For the text-containing cell, return its midpoint in [x, y] coordinate format. 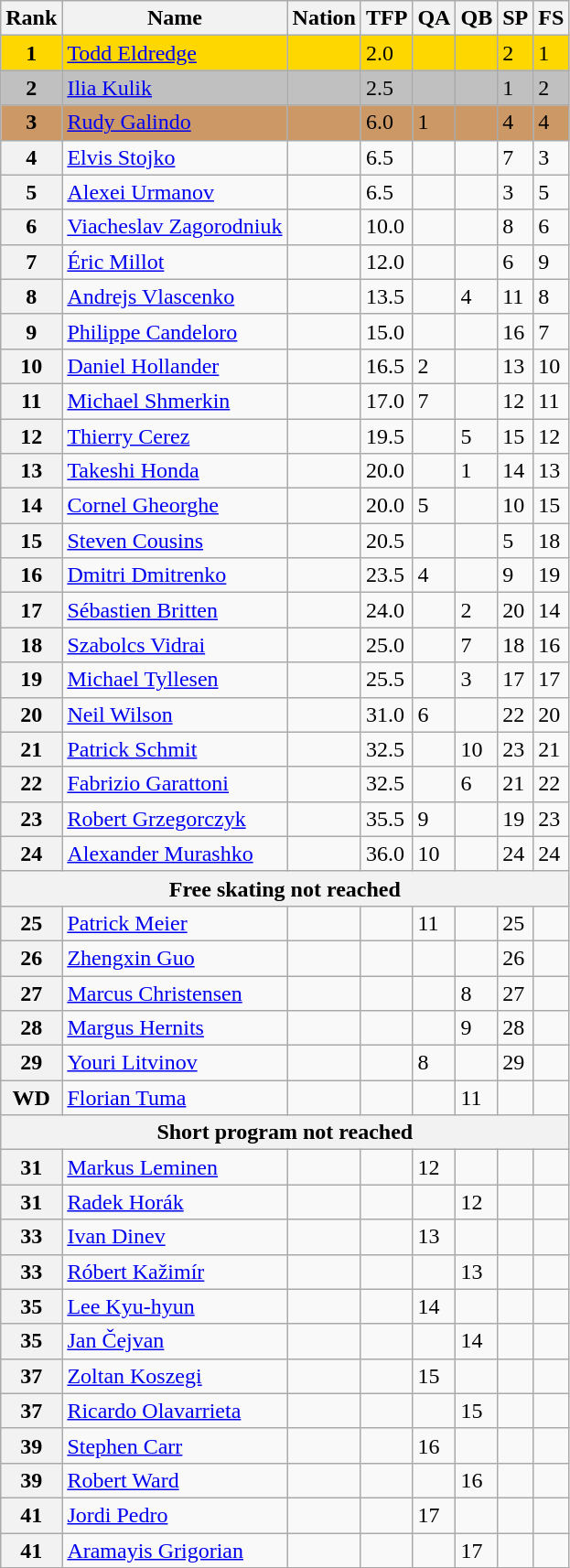
16.5 [386, 366]
25.5 [386, 680]
Thierry Cerez [175, 436]
Rank [31, 18]
Neil Wilson [175, 714]
Rudy Galindo [175, 123]
10.0 [386, 227]
Patrick Schmit [175, 749]
19.5 [386, 436]
15.0 [386, 331]
25.0 [386, 645]
Jan Čejvan [175, 1341]
Alexei Urmanov [175, 192]
Cornel Gheorghe [175, 506]
6.0 [386, 123]
Ricardo Olavarrieta [175, 1411]
24.0 [386, 610]
23.5 [386, 575]
Dmitri Dmitrenko [175, 575]
12.0 [386, 262]
Zoltan Koszegi [175, 1376]
Robert Grzegorczyk [175, 819]
TFP [386, 18]
Szabolcs Vidrai [175, 645]
Free skating not reached [285, 888]
13.5 [386, 296]
Michael Tyllesen [175, 680]
Steven Cousins [175, 541]
Viacheslav Zagorodniuk [175, 227]
Stephen Carr [175, 1445]
Alexander Murashko [175, 854]
QA [434, 18]
WD [31, 1098]
2.0 [386, 53]
Ivan Dinev [175, 1237]
Éric Millot [175, 262]
SP [516, 18]
Nation [324, 18]
36.0 [386, 854]
Radek Horák [175, 1202]
Daniel Hollander [175, 366]
Marcus Christensen [175, 993]
Fabrizio Garattoni [175, 784]
Philippe Candeloro [175, 331]
Andrejs Vlascenko [175, 296]
Patrick Meier [175, 923]
Florian Tuma [175, 1098]
QB [477, 18]
Todd Eldredge [175, 53]
Jordi Pedro [175, 1515]
20.5 [386, 541]
2.5 [386, 88]
Robert Ward [175, 1480]
Zhengxin Guo [175, 958]
Margus Hernits [175, 1028]
35.5 [386, 819]
Róbert Kažimír [175, 1272]
17.0 [386, 401]
Markus Leminen [175, 1167]
Youri Litvinov [175, 1063]
Name [175, 18]
Ilia Kulik [175, 88]
Elvis Stojko [175, 157]
Sébastien Britten [175, 610]
Takeshi Honda [175, 471]
Short program not reached [285, 1133]
Aramayis Grigorian [175, 1551]
31.0 [386, 714]
Michael Shmerkin [175, 401]
FS [551, 18]
Lee Kyu-hyun [175, 1306]
